Capture the cell that displays the provided text and extract its (X, Y) central coordinate. 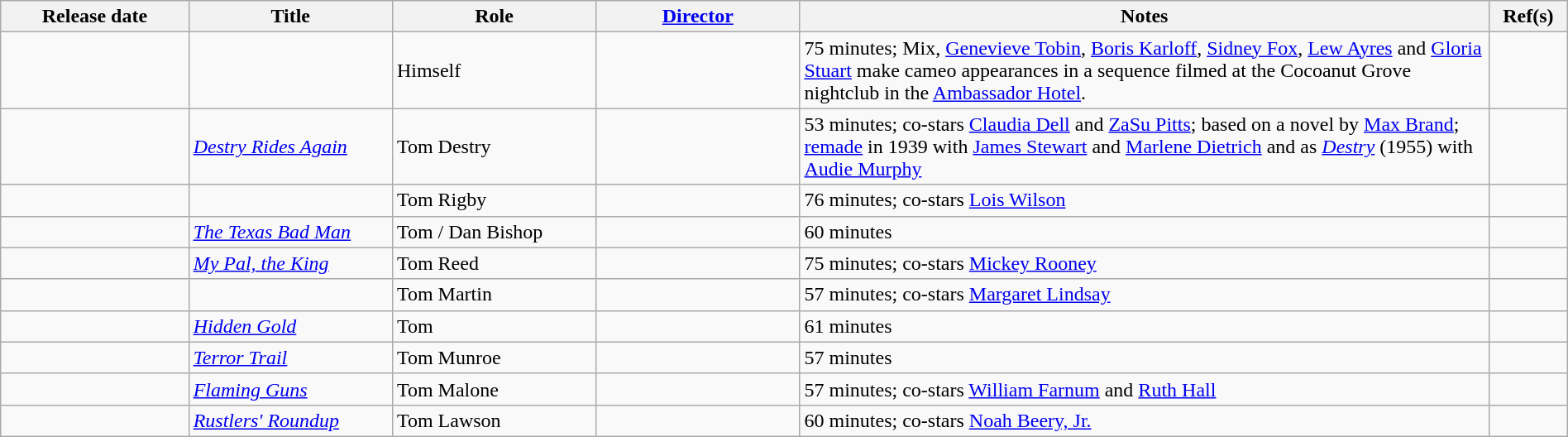
Notes (1145, 17)
57 minutes (1145, 358)
Tom Lawson (494, 420)
57 minutes; co-stars Margaret Lindsay (1145, 295)
Tom Martin (494, 295)
57 minutes; co-stars William Farnum and Ruth Hall (1145, 389)
Himself (494, 70)
Director (698, 17)
Tom / Dan Bishop (494, 232)
Rustlers' Roundup (290, 420)
Role (494, 17)
76 minutes; co-stars Lois Wilson (1145, 200)
Tom Rigby (494, 200)
Ref(s) (1528, 17)
Release date (94, 17)
Terror Trail (290, 358)
Destry Rides Again (290, 146)
Tom Reed (494, 263)
Flaming Guns (290, 389)
Tom Destry (494, 146)
60 minutes (1145, 232)
The Texas Bad Man (290, 232)
Tom (494, 326)
Hidden Gold (290, 326)
60 minutes; co-stars Noah Beery, Jr. (1145, 420)
75 minutes; co-stars Mickey Rooney (1145, 263)
Tom Munroe (494, 358)
61 minutes (1145, 326)
Tom Malone (494, 389)
My Pal, the King (290, 263)
Title (290, 17)
